Identify which cell holds the provided text, then report its (X, Y) central coordinate. 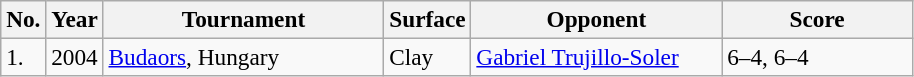
Budaors, Hungary (244, 57)
Gabriel Trujillo-Soler (596, 57)
Clay (428, 57)
No. (24, 19)
Year (74, 19)
Tournament (244, 19)
6–4, 6–4 (818, 57)
2004 (74, 57)
1. (24, 57)
Opponent (596, 19)
Score (818, 19)
Surface (428, 19)
